Pinpoint the cell where the given text exists, returning its [x, y] midpoint coordinate. 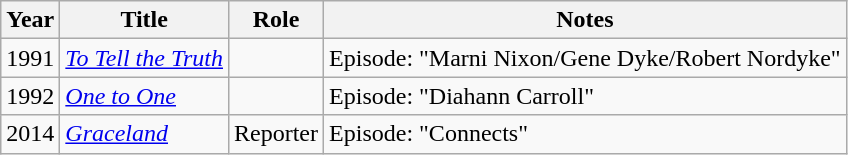
1991 [30, 58]
Role [276, 20]
Title [144, 20]
Reporter [276, 134]
Episode: "Connects" [586, 134]
Episode: "Marni Nixon/Gene Dyke/Robert Nordyke" [586, 58]
One to One [144, 96]
2014 [30, 134]
Year [30, 20]
1992 [30, 96]
Episode: "Diahann Carroll" [586, 96]
To Tell the Truth [144, 58]
Notes [586, 20]
Graceland [144, 134]
